Locate the cell with the specified text and output its (X, Y) center coordinate. 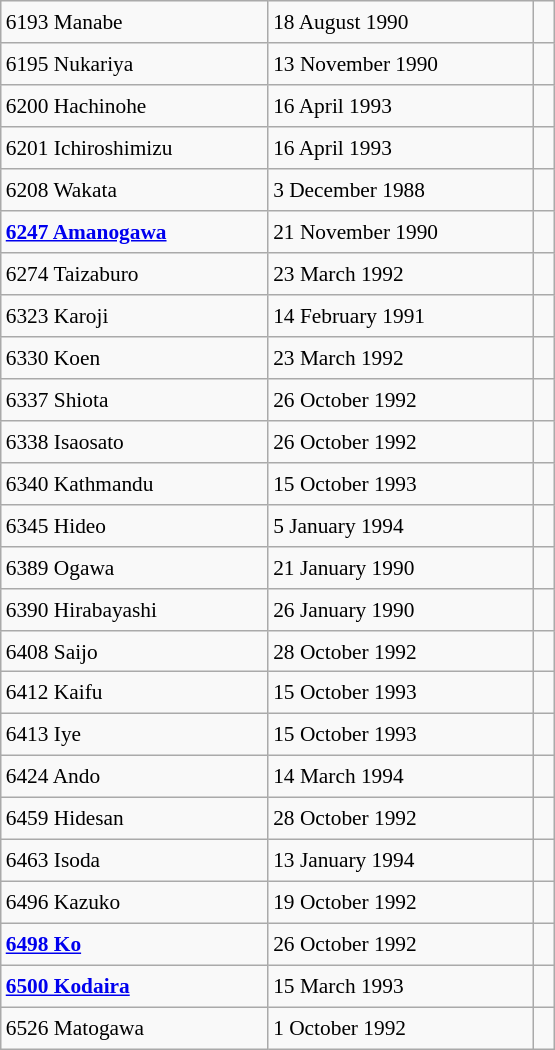
6200 Hachinohe (134, 106)
6390 Hirabayashi (134, 609)
5 January 1994 (400, 525)
14 February 1991 (400, 316)
13 November 1990 (400, 64)
6459 Hidesan (134, 819)
6201 Ichiroshimizu (134, 148)
6247 Amanogawa (134, 232)
6208 Wakata (134, 190)
6413 Iye (134, 735)
6337 Shiota (134, 399)
21 November 1990 (400, 232)
6274 Taizaburo (134, 274)
6330 Koen (134, 358)
6340 Kathmandu (134, 483)
6412 Kaifu (134, 693)
14 March 1994 (400, 777)
6463 Isoda (134, 861)
19 October 1992 (400, 903)
6496 Kazuko (134, 903)
6408 Saijo (134, 651)
21 January 1990 (400, 567)
18 August 1990 (400, 22)
6338 Isaosato (134, 441)
13 January 1994 (400, 861)
6500 Kodaira (134, 986)
1 October 1992 (400, 1028)
3 December 1988 (400, 190)
6345 Hideo (134, 525)
6389 Ogawa (134, 567)
15 March 1993 (400, 986)
6498 Ko (134, 945)
6323 Karoji (134, 316)
6195 Nukariya (134, 64)
6193 Manabe (134, 22)
6424 Ando (134, 777)
6526 Matogawa (134, 1028)
26 January 1990 (400, 609)
